Return [x, y] of the center of cell containing provided text 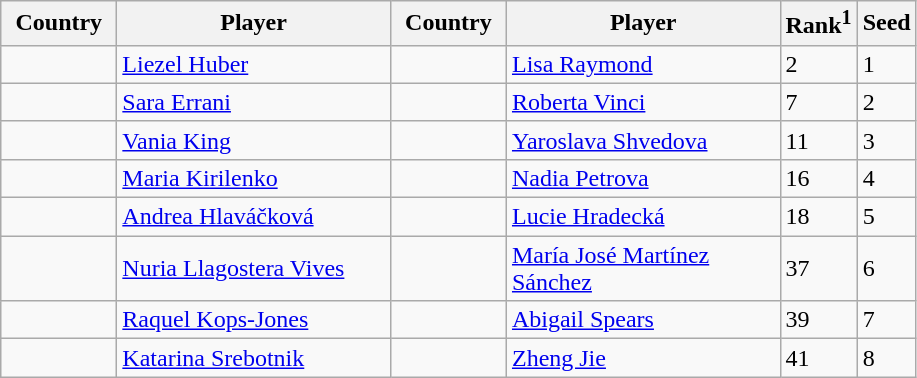
Vania King [254, 140]
1 [886, 64]
6 [886, 268]
37 [818, 268]
4 [886, 178]
3 [886, 140]
Rank1 [818, 24]
Zheng Jie [643, 358]
41 [818, 358]
Yaroslava Shvedova [643, 140]
Nuria Llagostera Vives [254, 268]
Katarina Srebotnik [254, 358]
Abigail Spears [643, 320]
18 [818, 217]
Nadia Petrova [643, 178]
5 [886, 217]
Raquel Kops-Jones [254, 320]
Sara Errani [254, 102]
8 [886, 358]
Lucie Hradecká [643, 217]
Seed [886, 24]
11 [818, 140]
16 [818, 178]
Andrea Hlaváčková [254, 217]
Lisa Raymond [643, 64]
Maria Kirilenko [254, 178]
Roberta Vinci [643, 102]
María José Martínez Sánchez [643, 268]
Liezel Huber [254, 64]
39 [818, 320]
